Locate the cell with the specified text and output its (x, y) center coordinate. 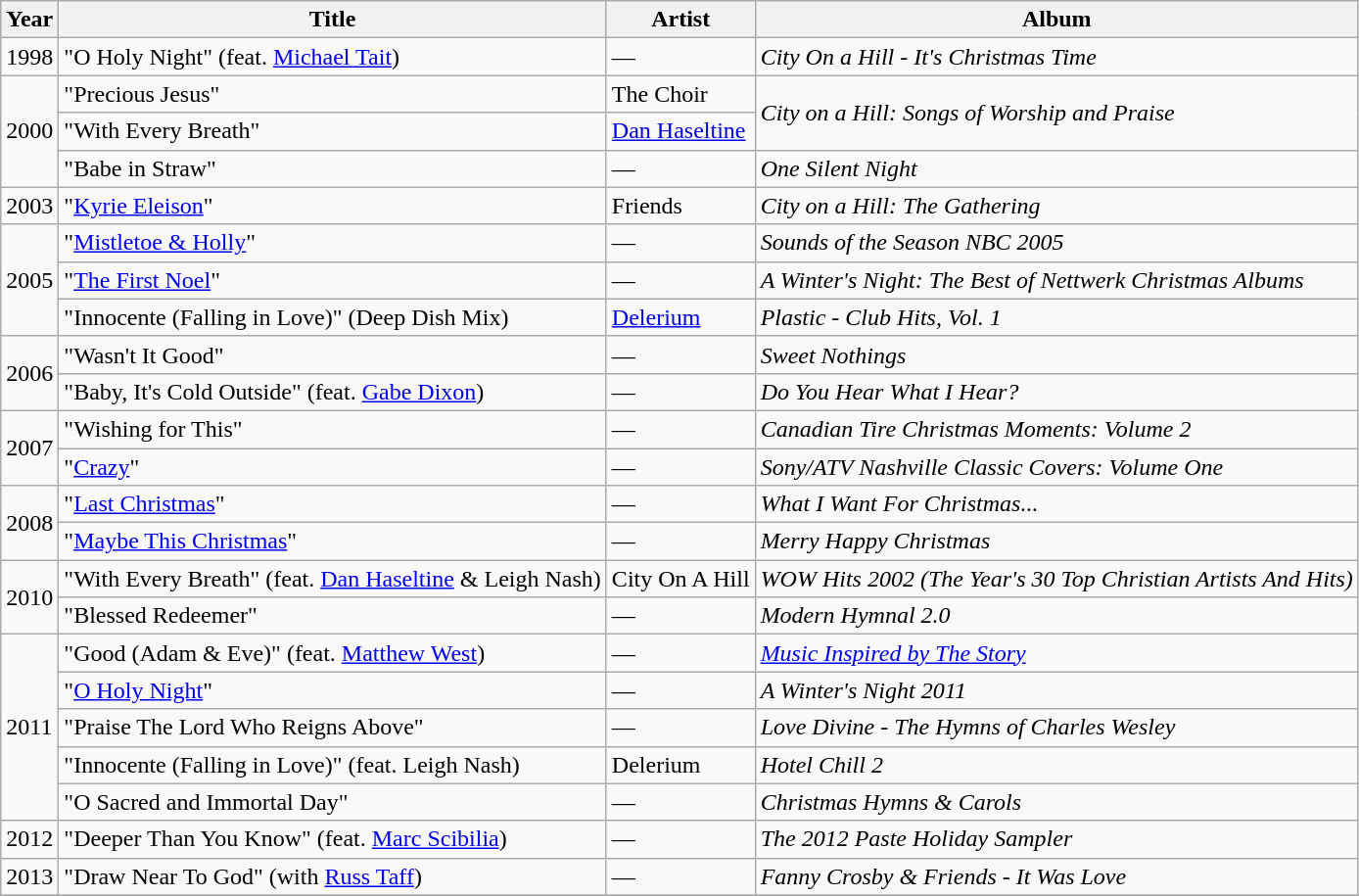
The 2012 Paste Holiday Sampler (1056, 839)
Sony/ATV Nashville Classic Covers: Volume One (1056, 467)
Canadian Tire Christmas Moments: Volume 2 (1056, 429)
"With Every Breath" (feat. Dan Haseltine & Leigh Nash) (333, 579)
City On A Hill (680, 579)
Love Divine - The Hymns of Charles Wesley (1056, 728)
"Good (Adam & Eve)" (feat. Matthew West) (333, 653)
WOW Hits 2002 (The Year's 30 Top Christian Artists And Hits) (1056, 579)
1998 (29, 57)
Album (1056, 20)
"Innocente (Falling in Love)" (feat. Leigh Nash) (333, 765)
"O Sacred and Immortal Day" (333, 802)
Fanny Crosby & Friends - It Was Love (1056, 876)
2011 (29, 728)
"Precious Jesus" (333, 94)
Year (29, 20)
"Innocente (Falling in Love)" (Deep Dish Mix) (333, 317)
Plastic - Club Hits, Vol. 1 (1056, 317)
2007 (29, 448)
"Blessed Redeemer" (333, 616)
Do You Hear What I Hear? (1056, 392)
2005 (29, 280)
2006 (29, 373)
City on a Hill: The Gathering (1056, 206)
"O Holy Night" (feat. Michael Tait) (333, 57)
"Last Christmas" (333, 504)
"Babe in Straw" (333, 168)
2010 (29, 597)
Friends (680, 206)
Modern Hymnal 2.0 (1056, 616)
"Crazy" (333, 467)
"Draw Near To God" (with Russ Taff) (333, 876)
"O Holy Night" (333, 690)
"Kyrie Eleison" (333, 206)
"The First Noel" (333, 280)
A Winter's Night 2011 (1056, 690)
Christmas Hymns & Carols (1056, 802)
Artist (680, 20)
"Baby, It's Cold Outside" (feat. Gabe Dixon) (333, 392)
2000 (29, 131)
City On a Hill - It's Christmas Time (1056, 57)
"Wasn't It Good" (333, 354)
A Winter's Night: The Best of Nettwerk Christmas Albums (1056, 280)
2012 (29, 839)
One Silent Night (1056, 168)
2003 (29, 206)
Sweet Nothings (1056, 354)
The Choir (680, 94)
"Mistletoe & Holly" (333, 243)
Merry Happy Christmas (1056, 542)
Music Inspired by The Story (1056, 653)
"Praise The Lord Who Reigns Above" (333, 728)
2008 (29, 523)
City on a Hill: Songs of Worship and Praise (1056, 113)
"Maybe This Christmas" (333, 542)
Sounds of the Season NBC 2005 (1056, 243)
"Deeper Than You Know" (feat. Marc Scibilia) (333, 839)
"With Every Breath" (333, 131)
Dan Haseltine (680, 131)
2013 (29, 876)
"Wishing for This" (333, 429)
Title (333, 20)
Hotel Chill 2 (1056, 765)
What I Want For Christmas... (1056, 504)
